Scan for the cell matching the given text and deliver its (x, y) coordinate at center. 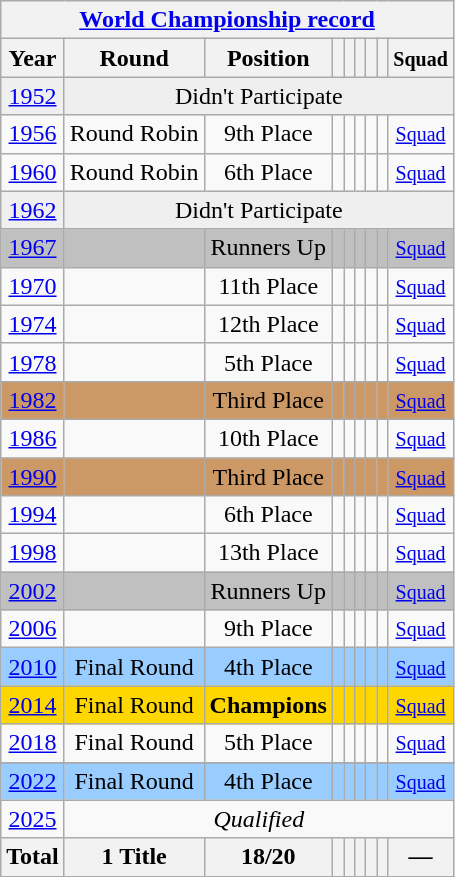
12th Place (268, 324)
Round (134, 58)
18/20 (268, 857)
1982 (33, 400)
1998 (33, 553)
11th Place (268, 286)
1956 (33, 134)
1978 (33, 362)
2022 (33, 781)
1990 (33, 477)
1986 (33, 438)
2010 (33, 667)
1952 (33, 96)
2018 (33, 743)
— (421, 857)
1970 (33, 286)
1974 (33, 324)
World Championship record (228, 20)
2002 (33, 591)
2006 (33, 629)
1962 (33, 210)
2025 (33, 819)
Position (268, 58)
1994 (33, 515)
Total (33, 857)
1967 (33, 248)
Year (33, 58)
2014 (33, 705)
13th Place (268, 553)
Qualified (258, 819)
1960 (33, 172)
Champions (268, 705)
10th Place (268, 438)
1 Title (134, 857)
